Pinpoint the cell where the given text exists, returning its [X, Y] midpoint coordinate. 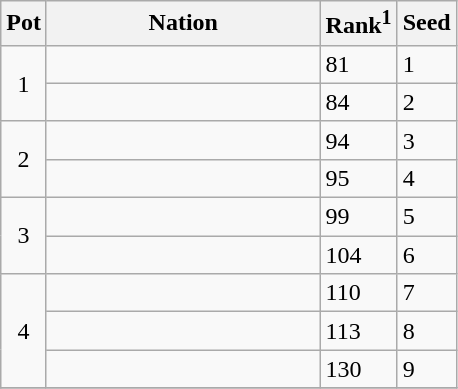
Rank1 [358, 24]
5 [426, 217]
94 [358, 140]
9 [426, 369]
110 [358, 293]
6 [426, 255]
95 [358, 178]
130 [358, 369]
8 [426, 331]
84 [358, 102]
Nation [183, 24]
81 [358, 64]
113 [358, 331]
Seed [426, 24]
Pot [24, 24]
99 [358, 217]
7 [426, 293]
104 [358, 255]
